Return [x, y] of the center of cell containing provided text 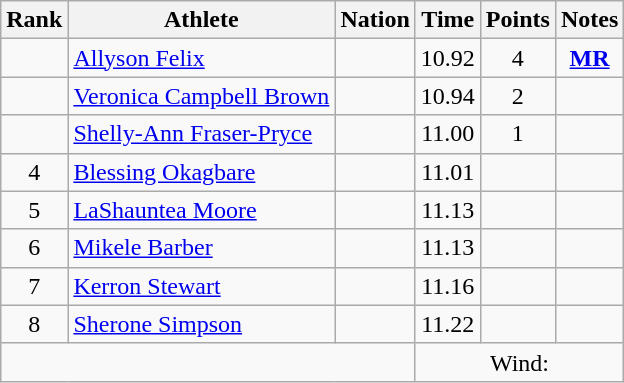
10.94 [448, 96]
Time [448, 20]
Notes [589, 20]
11.22 [448, 324]
11.01 [448, 172]
Wind: [520, 362]
MR [589, 58]
11.16 [448, 286]
Nation [375, 20]
Blessing Okagbare [202, 172]
Kerron Stewart [202, 286]
1 [518, 134]
8 [34, 324]
Shelly-Ann Fraser-Pryce [202, 134]
11.00 [448, 134]
2 [518, 96]
10.92 [448, 58]
Sherone Simpson [202, 324]
LaShauntea Moore [202, 210]
5 [34, 210]
Points [518, 20]
Allyson Felix [202, 58]
Veronica Campbell Brown [202, 96]
Rank [34, 20]
6 [34, 248]
7 [34, 286]
Mikele Barber [202, 248]
Athlete [202, 20]
